For the text-containing cell, return its midpoint in (x, y) coordinate format. 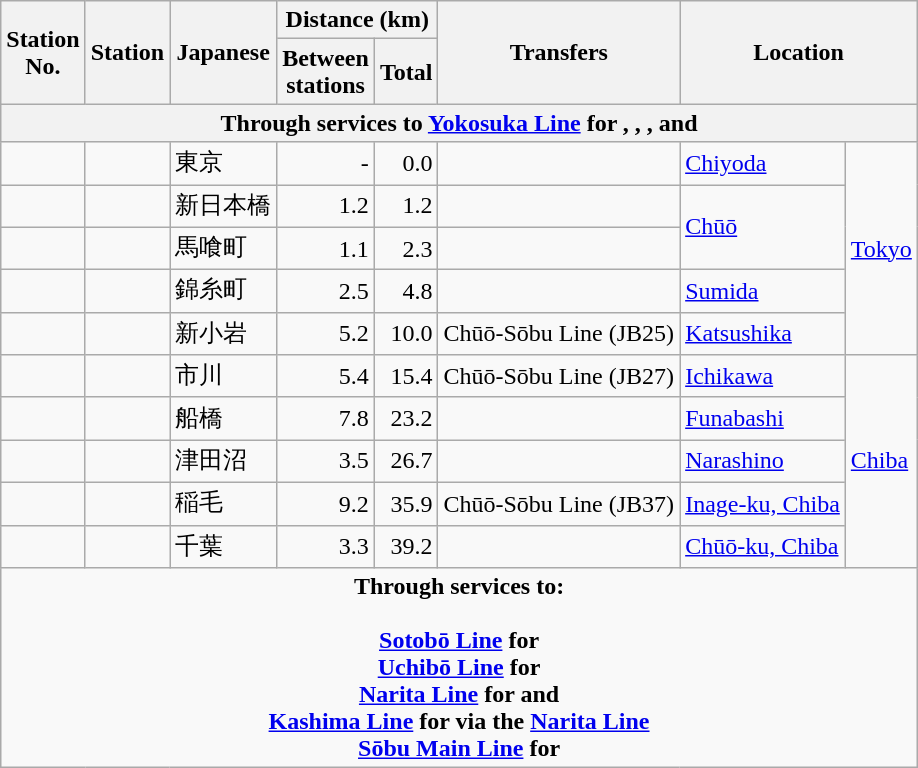
Chiyoda (763, 164)
Station (127, 52)
15.4 (406, 376)
Narashino (763, 462)
Chūō-Sōbu Line (JB25) (559, 334)
Chūō-ku, Chiba (763, 546)
Location (799, 52)
Sumida (763, 292)
Chūō-Sōbu Line (JB27) (559, 376)
Funabashi (763, 418)
稲毛 (224, 504)
千葉 (224, 546)
5.4 (326, 376)
Katsushika (763, 334)
Through services to Yokosuka Line for , , , and (460, 123)
2.5 (326, 292)
3.3 (326, 546)
Transfers (559, 52)
1.1 (326, 248)
東京 (224, 164)
Tokyo (881, 248)
23.2 (406, 418)
Japanese (224, 52)
10.0 (406, 334)
Betweenstations (326, 72)
市川 (224, 376)
4.8 (406, 292)
Inage-ku, Chiba (763, 504)
- (326, 164)
35.9 (406, 504)
馬喰町 (224, 248)
7.8 (326, 418)
錦糸町 (224, 292)
5.2 (326, 334)
津田沼 (224, 462)
Chūō-Sōbu Line (JB37) (559, 504)
Ichikawa (763, 376)
Distance (km) (358, 20)
Chiba (881, 462)
Total (406, 72)
9.2 (326, 504)
26.7 (406, 462)
39.2 (406, 546)
新日本橋 (224, 206)
0.0 (406, 164)
2.3 (406, 248)
StationNo. (43, 52)
3.5 (326, 462)
新小岩 (224, 334)
Through services to: Sotobō Line for Uchibō Line for Narita Line for and Kashima Line for via the Narita Line Sōbu Main Line for (460, 668)
Chūō (763, 226)
船橋 (224, 418)
